From the cell containing the given text, extract its center point as (x, y) coordinate. 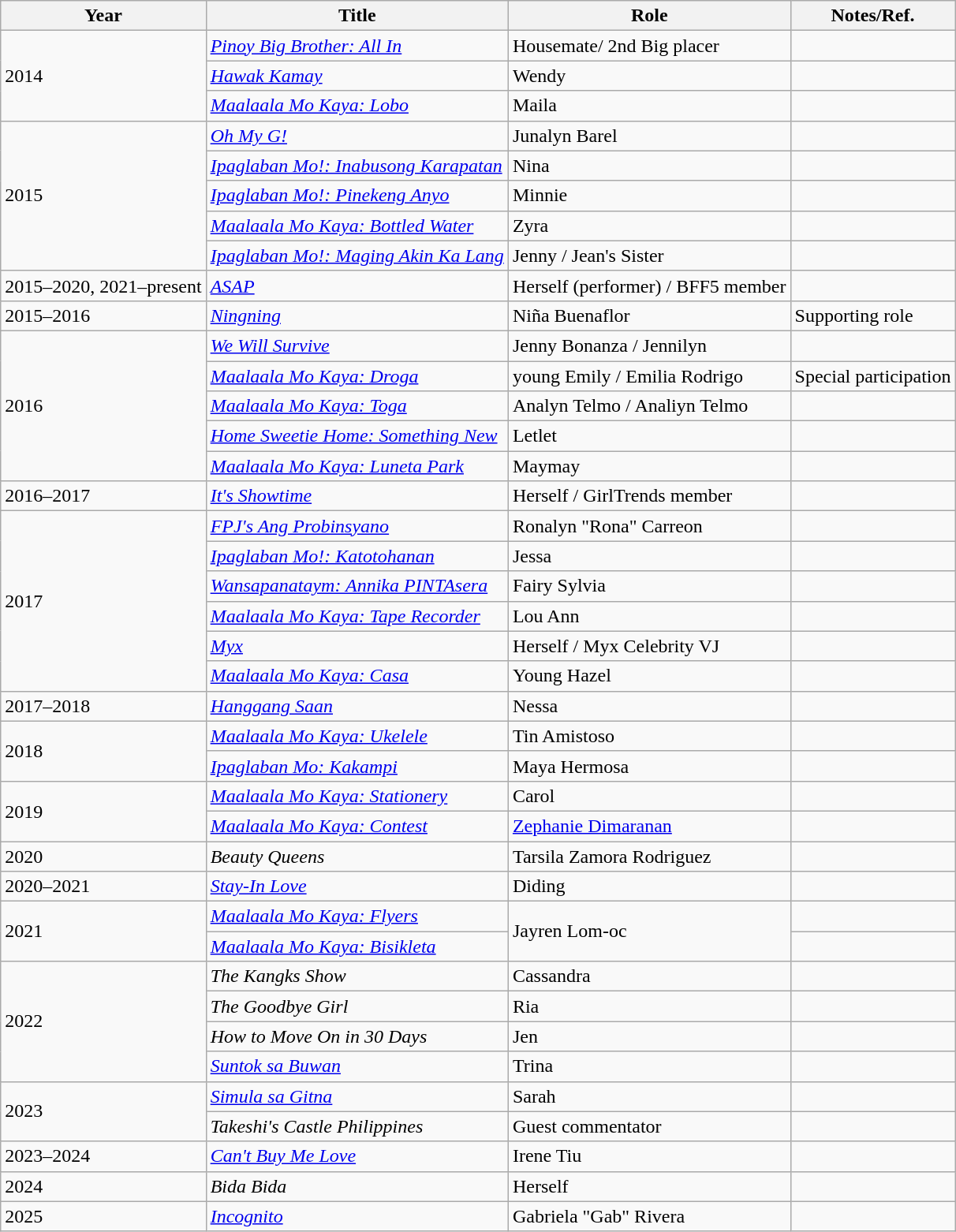
young Emily / Emilia Rodrigo (649, 376)
2015 (103, 196)
2015–2020, 2021–present (103, 286)
Analyn Telmo / Analiyn Telmo (649, 406)
Wansapanataym: Annika PINTAsera (357, 586)
Incognito (357, 1216)
Cassandra (649, 976)
Suntok sa Buwan (357, 1066)
Ipaglaban Mo: Kakampi (357, 766)
Jessa (649, 556)
Maalaala Mo Kaya: Luneta Park (357, 466)
2018 (103, 751)
Letlet (649, 436)
Ipaglaban Mo!: Pinekeng Anyo (357, 196)
Maymay (649, 466)
2025 (103, 1216)
Herself (performer) / BFF5 member (649, 286)
Special participation (872, 376)
Nina (649, 166)
Jenny Bonanza / Jennilyn (649, 345)
Home Sweetie Home: Something New (357, 436)
Notes/Ref. (872, 16)
2020–2021 (103, 887)
Herself / Myx Celebrity VJ (649, 646)
Hawak Kamay (357, 76)
Housemate/ 2nd Big placer (649, 46)
ASAP (357, 286)
Herself / GirlTrends member (649, 496)
Ipaglaban Mo!: Katotohanan (357, 556)
Nessa (649, 706)
The Goodbye Girl (357, 1006)
Stay-In Love (357, 887)
Maalaala Mo Kaya: Flyers (357, 917)
Role (649, 16)
Maya Hermosa (649, 766)
Irene Tiu (649, 1156)
2024 (103, 1186)
Maalaala Mo Kaya: Contest (357, 826)
Bida Bida (357, 1186)
Young Hazel (649, 676)
Maalaala Mo Kaya: Bisikleta (357, 946)
2023 (103, 1111)
Maila (649, 106)
Ipaglaban Mo!: Inabusong Karapatan (357, 166)
Simula sa Gitna (357, 1096)
2021 (103, 931)
2017 (103, 601)
Sarah (649, 1096)
2019 (103, 811)
Oh My G! (357, 136)
Maalaala Mo Kaya: Droga (357, 376)
2016–2017 (103, 496)
Can't Buy Me Love (357, 1156)
Niña Buenaflor (649, 315)
The Kangks Show (357, 976)
Jen (649, 1036)
Maalaala Mo Kaya: Stationery (357, 796)
Jenny / Jean's Sister (649, 256)
2022 (103, 1021)
Fairy Sylvia (649, 586)
Wendy (649, 76)
2020 (103, 856)
Maalaala Mo Kaya: Casa (357, 676)
FPJ's Ang Probinsyano (357, 526)
We Will Survive (357, 345)
2023–2024 (103, 1156)
How to Move On in 30 Days (357, 1036)
Gabriela "Gab" Rivera (649, 1216)
Ningning (357, 315)
Herself (649, 1186)
Diding (649, 887)
Maalaala Mo Kaya: Bottled Water (357, 226)
Minnie (649, 196)
Hanggang Saan (357, 706)
Maalaala Mo Kaya: Ukelele (357, 736)
Zephanie Dimaranan (649, 826)
Takeshi's Castle Philippines (357, 1126)
Maalaala Mo Kaya: Toga (357, 406)
2015–2016 (103, 315)
Year (103, 16)
Title (357, 16)
Guest commentator (649, 1126)
2017–2018 (103, 706)
Tin Amistoso (649, 736)
Trina (649, 1066)
Tarsila Zamora Rodriguez (649, 856)
Carol (649, 796)
Maalaala Mo Kaya: Lobo (357, 106)
Beauty Queens (357, 856)
Myx (357, 646)
2014 (103, 76)
Maalaala Mo Kaya: Tape Recorder (357, 616)
Jayren Lom-oc (649, 931)
Ria (649, 1006)
Supporting role (872, 315)
It's Showtime (357, 496)
Zyra (649, 226)
2016 (103, 405)
Pinoy Big Brother: All In (357, 46)
Ronalyn "Rona" Carreon (649, 526)
Lou Ann (649, 616)
Ipaglaban Mo!: Maging Akin Ka Lang (357, 256)
Junalyn Barel (649, 136)
